Output the [X, Y] coordinate of the center of the cell containing the given text.  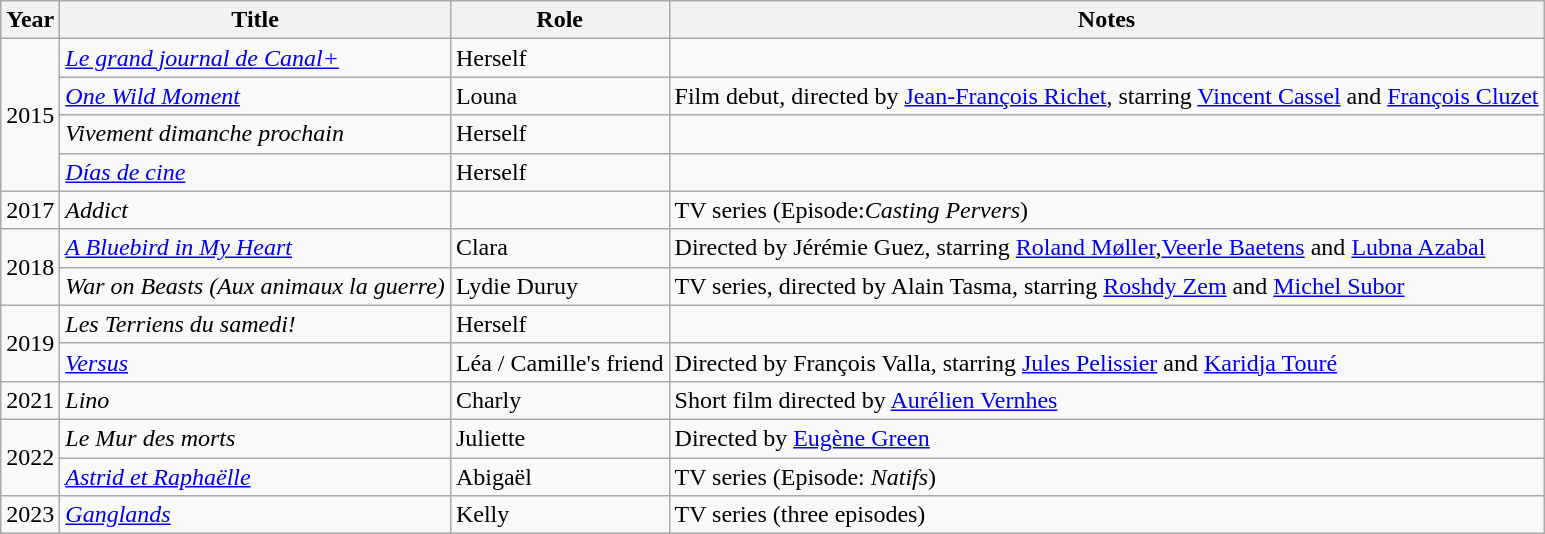
Short film directed by Aurélien Vernhes [1106, 400]
Juliette [560, 438]
Directed by Jérémie Guez, starring Roland Møller,Veerle Baetens and Lubna Azabal [1106, 248]
Léa / Camille's friend [560, 362]
TV series (Episode: Natifs) [1106, 477]
Vivement dimanche prochain [256, 134]
Lydie Duruy [560, 286]
Le grand journal de Canal+ [256, 58]
A Bluebird in My Heart [256, 248]
Lino [256, 400]
Title [256, 20]
Les Terriens du samedi! [256, 324]
2018 [30, 267]
Role [560, 20]
2019 [30, 343]
2017 [30, 210]
Kelly [560, 515]
2015 [30, 115]
Charly [560, 400]
2023 [30, 515]
2022 [30, 457]
One Wild Moment [256, 96]
Le Mur des morts [256, 438]
Notes [1106, 20]
Directed by Eugène Green [1106, 438]
Versus [256, 362]
TV series, directed by Alain Tasma, starring Roshdy Zem and Michel Subor [1106, 286]
Abigaël [560, 477]
Clara [560, 248]
Year [30, 20]
2021 [30, 400]
Louna [560, 96]
Ganglands [256, 515]
Film debut, directed by Jean-François Richet, starring Vincent Cassel and François Cluzet [1106, 96]
TV series (Episode:Casting Pervers) [1106, 210]
War on Beasts (Aux animaux la guerre) [256, 286]
Directed by François Valla, starring Jules Pelissier and Karidja Touré [1106, 362]
Astrid et Raphaëlle [256, 477]
Addict [256, 210]
Días de cine [256, 172]
TV series (three episodes) [1106, 515]
